Detect which cell encompasses the target text, then output its [X, Y] center coordinate. 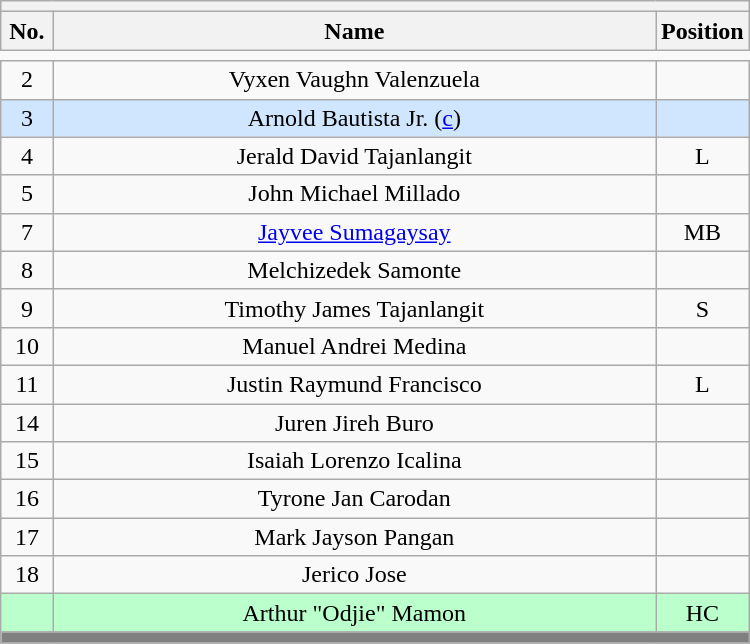
S [703, 308]
8 [27, 270]
Arthur "Odjie" Mamon [354, 613]
Jerico Jose [354, 575]
17 [27, 537]
7 [27, 232]
Justin Raymund Francisco [354, 384]
Jerald David Tajanlangit [354, 156]
Tyrone Jan Carodan [354, 499]
MB [703, 232]
Melchizedek Samonte [354, 270]
16 [27, 499]
Arnold Bautista Jr. (c) [354, 118]
Name [354, 31]
5 [27, 194]
2 [27, 80]
Position [703, 31]
Isaiah Lorenzo Icalina [354, 461]
3 [27, 118]
Vyxen Vaughn Valenzuela [354, 80]
10 [27, 346]
Mark Jayson Pangan [354, 537]
Manuel Andrei Medina [354, 346]
4 [27, 156]
11 [27, 384]
HC [703, 613]
9 [27, 308]
18 [27, 575]
No. [27, 31]
Jayvee Sumagaysay [354, 232]
14 [27, 423]
Juren Jireh Buro [354, 423]
John Michael Millado [354, 194]
15 [27, 461]
Timothy James Tajanlangit [354, 308]
